Find where the given text appears and provide that cell's center as (x, y) coordinate. 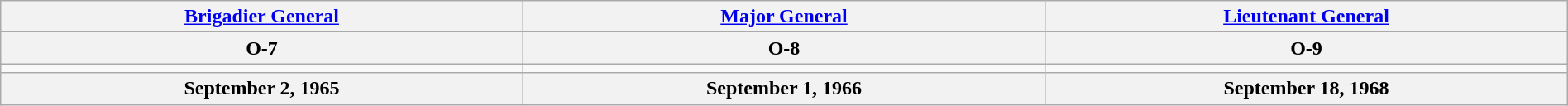
September 2, 1965 (262, 89)
Lieutenant General (1307, 17)
Brigadier General (262, 17)
O-9 (1307, 48)
September 18, 1968 (1307, 89)
O-7 (262, 48)
September 1, 1966 (784, 89)
O-8 (784, 48)
Major General (784, 17)
